Identify which cell holds the provided text, then report its (x, y) central coordinate. 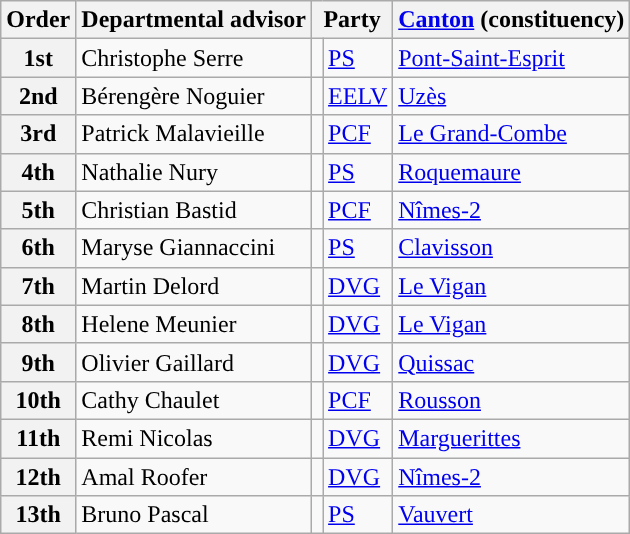
Martin Delord (194, 286)
Bruno Pascal (194, 515)
Bérengère Noguier (194, 96)
Party (352, 20)
Cathy Chaulet (194, 400)
Rousson (512, 400)
3rd (38, 134)
Patrick Malavieille (194, 134)
11th (38, 438)
2nd (38, 96)
Uzès (512, 96)
EELV (358, 96)
Amal Roofer (194, 477)
Marguerittes (512, 438)
Clavisson (512, 248)
Quissac (512, 362)
8th (38, 324)
Roquemaure (512, 172)
13th (38, 515)
Pont-Saint-Esprit (512, 58)
12th (38, 477)
Christian Bastid (194, 210)
Helene Meunier (194, 324)
Le Grand-Combe (512, 134)
Christophe Serre (194, 58)
Maryse Giannaccini (194, 248)
Departmental advisor (194, 20)
Remi Nicolas (194, 438)
9th (38, 362)
7th (38, 286)
5th (38, 210)
1st (38, 58)
4th (38, 172)
6th (38, 248)
Vauvert (512, 515)
Canton (constituency) (512, 20)
10th (38, 400)
Olivier Gaillard (194, 362)
Nathalie Nury (194, 172)
Order (38, 20)
